Return the [x, y] coordinate for the center point of the cell that contains the specified text.  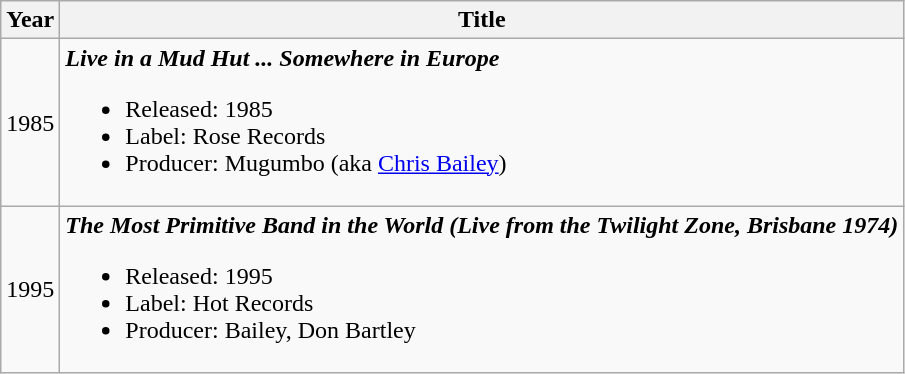
The Most Primitive Band in the World (Live from the Twilight Zone, Brisbane 1974)Released: 1995Label: Hot RecordsProducer: Bailey, Don Bartley [482, 290]
Live in a Mud Hut ... Somewhere in EuropeReleased: 1985Label: Rose RecordsProducer: Mugumbo (aka Chris Bailey) [482, 122]
1995 [30, 290]
1985 [30, 122]
Title [482, 20]
Year [30, 20]
